Extract the (x, y) coordinate from the center of the cell holding the provided text.  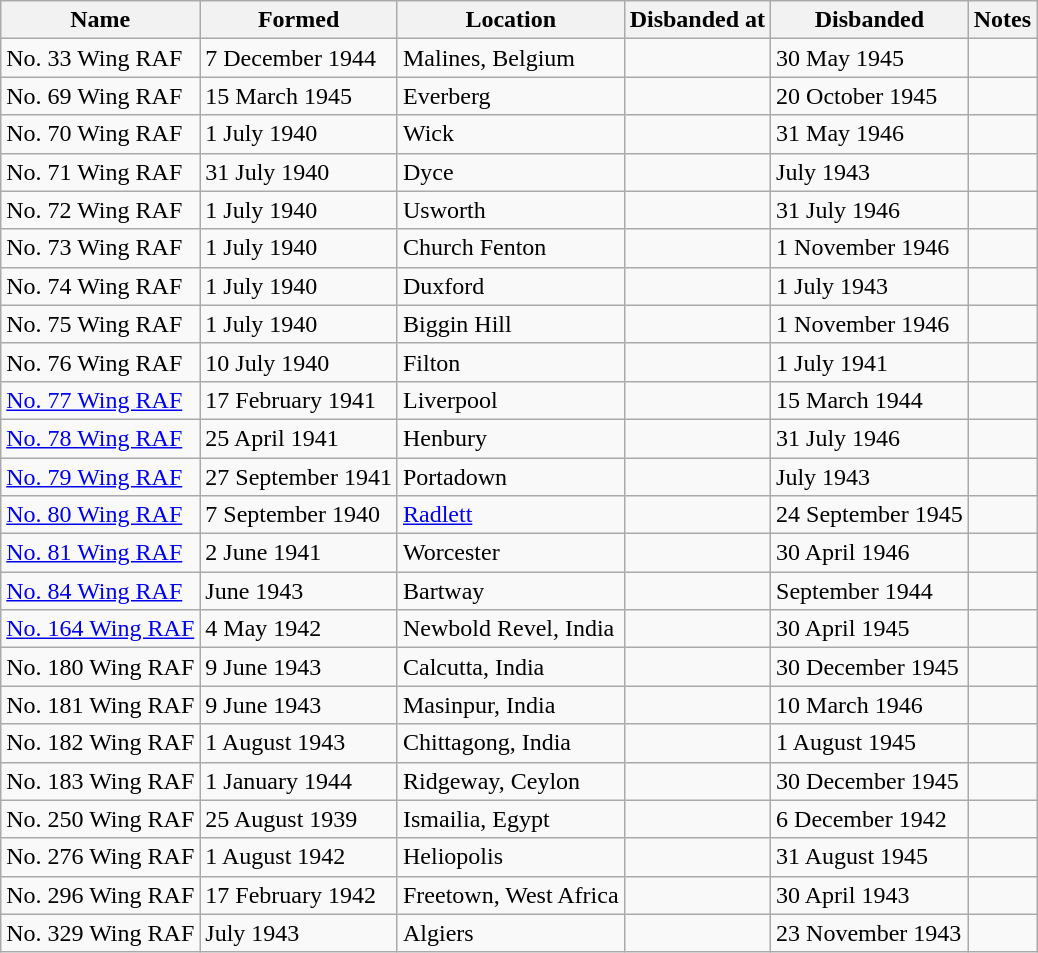
No. 181 Wing RAF (100, 705)
31 August 1945 (870, 857)
Church Fenton (510, 248)
No. 71 Wing RAF (100, 172)
Calcutta, India (510, 667)
No. 74 Wing RAF (100, 286)
No. 80 Wing RAF (100, 515)
No. 78 Wing RAF (100, 438)
Disbanded at (697, 20)
7 December 1944 (299, 58)
25 April 1941 (299, 438)
Freetown, West Africa (510, 895)
Filton (510, 362)
Masinpur, India (510, 705)
No. 183 Wing RAF (100, 781)
1 August 1942 (299, 857)
Biggin Hill (510, 324)
4 May 1942 (299, 629)
30 May 1945 (870, 58)
1 July 1943 (870, 286)
6 December 1942 (870, 819)
30 April 1943 (870, 895)
Liverpool (510, 400)
Chittagong, India (510, 743)
Usworth (510, 210)
25 August 1939 (299, 819)
Formed (299, 20)
1 August 1945 (870, 743)
No. 164 Wing RAF (100, 629)
Malines, Belgium (510, 58)
Ismailia, Egypt (510, 819)
No. 84 Wing RAF (100, 591)
Name (100, 20)
10 March 1946 (870, 705)
1 January 1944 (299, 781)
Ridgeway, Ceylon (510, 781)
1 August 1943 (299, 743)
June 1943 (299, 591)
15 March 1945 (299, 96)
No. 276 Wing RAF (100, 857)
31 May 1946 (870, 134)
Heliopolis (510, 857)
31 July 1940 (299, 172)
10 July 1940 (299, 362)
17 February 1941 (299, 400)
No. 77 Wing RAF (100, 400)
27 September 1941 (299, 477)
No. 250 Wing RAF (100, 819)
Location (510, 20)
30 April 1945 (870, 629)
No. 73 Wing RAF (100, 248)
No. 180 Wing RAF (100, 667)
30 April 1946 (870, 553)
No. 75 Wing RAF (100, 324)
Bartway (510, 591)
Henbury (510, 438)
No. 72 Wing RAF (100, 210)
Worcester (510, 553)
7 September 1940 (299, 515)
No. 33 Wing RAF (100, 58)
Newbold Revel, India (510, 629)
September 1944 (870, 591)
No. 69 Wing RAF (100, 96)
20 October 1945 (870, 96)
2 June 1941 (299, 553)
Algiers (510, 933)
No. 182 Wing RAF (100, 743)
No. 70 Wing RAF (100, 134)
1 July 1941 (870, 362)
15 March 1944 (870, 400)
Dyce (510, 172)
No. 329 Wing RAF (100, 933)
Wick (510, 134)
Radlett (510, 515)
No. 81 Wing RAF (100, 553)
Notes (1002, 20)
No. 76 Wing RAF (100, 362)
Everberg (510, 96)
No. 79 Wing RAF (100, 477)
No. 296 Wing RAF (100, 895)
Disbanded (870, 20)
Duxford (510, 286)
17 February 1942 (299, 895)
23 November 1943 (870, 933)
Portadown (510, 477)
24 September 1945 (870, 515)
